Search for the cell housing the specified text and yield its (X, Y) center coordinate. 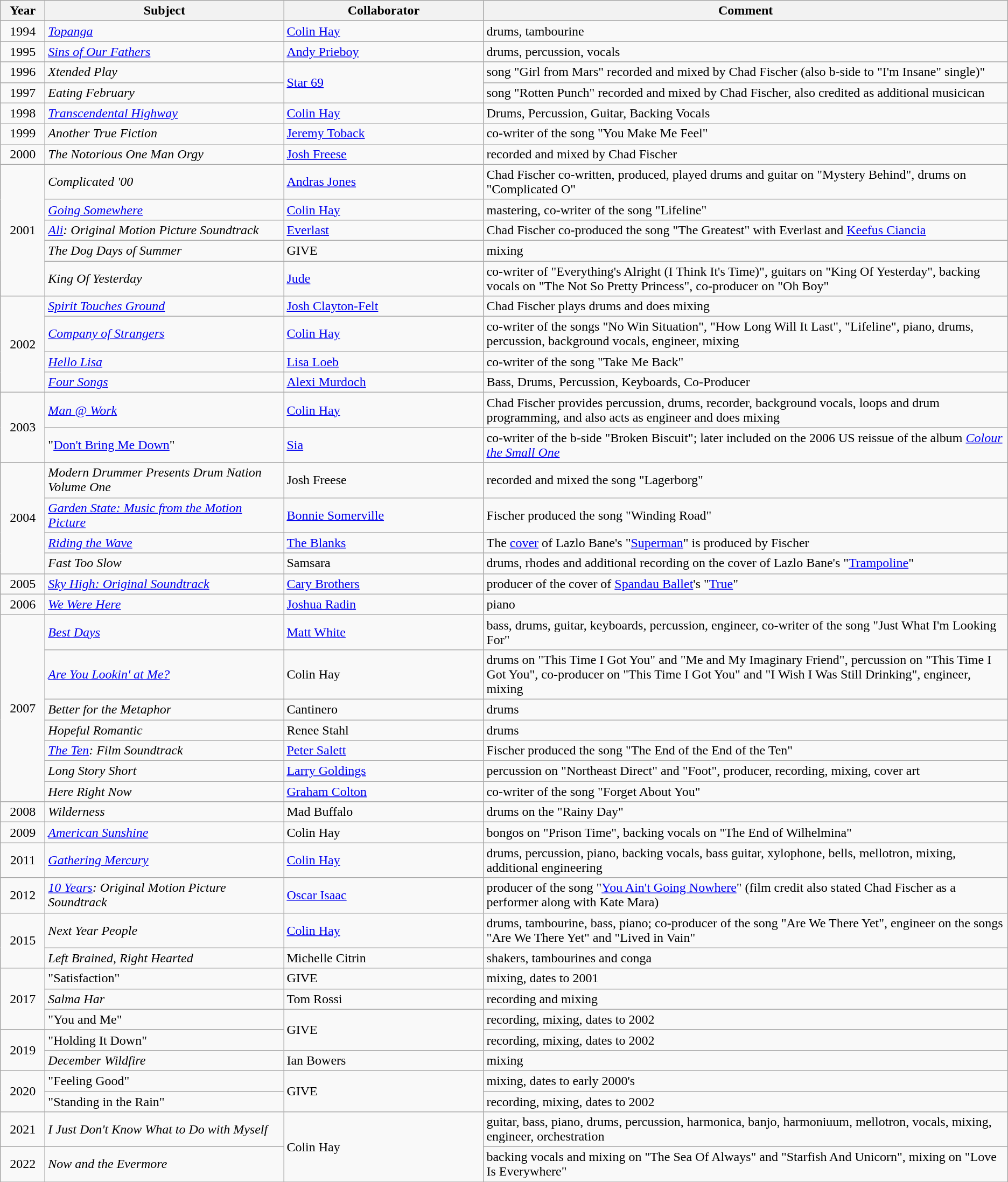
bass, drums, guitar, keyboards, percussion, engineer, co-writer of the song "Just What I'm Looking For" (745, 632)
Hello Lisa (165, 362)
1998 (23, 113)
Ian Bowers (383, 1060)
Andras Jones (383, 182)
Drums, Percussion, Guitar, Backing Vocals (745, 113)
2008 (23, 812)
Wilderness (165, 812)
bongos on "Prison Time", backing vocals on "The End of Wilhelmina" (745, 833)
drums on the "Rainy Day" (745, 812)
Eating February (165, 93)
Lisa Loeb (383, 362)
2015 (23, 940)
Best Days (165, 632)
drums, tambourine (745, 31)
Tom Rossi (383, 999)
co-writer of the song "You Make Me Feel" (745, 134)
Company of Strangers (165, 334)
Sky High: Original Soundtrack (165, 584)
Bass, Drums, Percussion, Keyboards, Со-Producer (745, 382)
Riding the Wave (165, 543)
Joshua Radin (383, 604)
2003 (23, 428)
drums, percussion, piano, backing vocals, bass guitar, xylophone, bells, mellotron, mixing, additional engineering (745, 861)
Michelle Citrin (383, 958)
co-writer of the song "Take Me Back" (745, 362)
Everlast (383, 230)
2011 (23, 861)
Collaborator (383, 11)
American Sunshine (165, 833)
Another True Fiction (165, 134)
Graham Colton (383, 792)
2001 (23, 230)
Comment (745, 11)
Transcendental Highway (165, 113)
10 Years: Original Motion Picture Soundtrack (165, 895)
Next Year People (165, 931)
Oscar Isaac (383, 895)
producer of the song "You Ain't Going Nowhere" (film credit also stated Chad Fischer as a performer along with Kate Mara) (745, 895)
Long Story Short (165, 771)
"Satisfaction" (165, 978)
Fischer produced the song "Winding Road" (745, 515)
2022 (23, 1164)
guitar, bass, piano, drums, percussion, harmonica, banjo, harmoniuum, mellotron, vocals, mixing, engineer, orchestration (745, 1130)
Chad Fischer plays drums and does mixing (745, 306)
backing vocals and mixing on "The Sea Of Always" and "Starfish And Unicorn", mixing on "Love Is Everywhere" (745, 1164)
Fast Too Slow (165, 563)
I Just Don't Know What to Do with Myself (165, 1130)
1997 (23, 93)
mixing, dates to early 2000's (745, 1081)
mixing, dates to 2001 (745, 978)
Jude (383, 278)
co-writer of the songs "No Win Situation", "How Long Will It Last", "Lifeline", piano, drums, percussion, background vocals, engineer, mixing (745, 334)
Man @ Work (165, 410)
Sia (383, 445)
Now and the Evermore (165, 1164)
Modern Drummer Presents Drum Nation Volume One (165, 480)
drums, rhodes and additional recording on the cover of Lazlo Bane's "Trampoline" (745, 563)
Left Brained, Right Hearted (165, 958)
Are You Lookin' at Me? (165, 674)
1999 (23, 134)
2019 (23, 1050)
2000 (23, 154)
We Were Here (165, 604)
Going Somewhere (165, 209)
1994 (23, 31)
The Notorious One Man Orgy (165, 154)
Ali: Original Motion Picture Soundtrack (165, 230)
The Blanks (383, 543)
2007 (23, 708)
"Feeling Good" (165, 1081)
Garden State: Music from the Motion Picture (165, 515)
2021 (23, 1130)
co-writer of the b-side "Broken Biscuit"; later included on the 2006 US reissue of the album Colour the Small One (745, 445)
Here Right Now (165, 792)
Hopeful Romantic (165, 730)
2006 (23, 604)
Better for the Metaphor (165, 709)
Star 69 (383, 82)
King Of Yesterday (165, 278)
producer of the cover of Spandau Ballet's "True" (745, 584)
December Wildfire (165, 1060)
Larry Goldings (383, 771)
"You and Me" (165, 1019)
piano (745, 604)
Chad Fischer co-produced the song "The Greatest" with Everlast and Keefus Ciancia (745, 230)
2005 (23, 584)
Bonnie Somerville (383, 515)
Salma Har (165, 999)
Chad Fischer provides percussion, drums, recorder, background vocals, loops and drum programming, and also acts as engineer and does mixing (745, 410)
"Don't Bring Me Down" (165, 445)
Cantinero (383, 709)
Samsara (383, 563)
Fischer produced the song "The End of the End of the Ten" (745, 751)
Andy Prieboy (383, 52)
Xtended Play (165, 72)
Subject (165, 11)
The Dog Days of Summer (165, 250)
mastering, co-writer of the song "Lifeline" (745, 209)
Chad Fischer co-written, produced, played drums and guitar on "Mystery Behind", drums on "Complicated O" (745, 182)
Complicated '00 (165, 182)
drums, percussion, vocals (745, 52)
"Standing in the Rain" (165, 1101)
Josh Clayton-Felt (383, 306)
Mad Buffalo (383, 812)
Matt White (383, 632)
"Holding It Down" (165, 1040)
song "Rotten Punch" recorded and mixed by Chad Fischer, also credited as additional musicican (745, 93)
song "Girl from Mars" recorded and mixed by Chad Fischer (also b-side to "I'm Insane" single)" (745, 72)
2004 (23, 518)
Jeremy Toback (383, 134)
Renee Stahl (383, 730)
2002 (23, 345)
Peter Salett (383, 751)
2017 (23, 999)
Cary Brothers (383, 584)
2009 (23, 833)
The cover of Lazlo Bane's "Superman" is produced by Fischer (745, 543)
Year (23, 11)
Gathering Mercury (165, 861)
percussion on "Northeast Direct" and "Foot", producer, recording, mixing, cover art (745, 771)
recording and mixing (745, 999)
1996 (23, 72)
2020 (23, 1091)
2012 (23, 895)
Topanga (165, 31)
Sins of Our Fathers (165, 52)
co-writer of the song "Forget About You" (745, 792)
Four Songs (165, 382)
The Ten: Film Soundtrack (165, 751)
recorded and mixed the song "Lagerborg" (745, 480)
recorded and mixed by Chad Fischer (745, 154)
1995 (23, 52)
Spirit Touches Ground (165, 306)
Alexi Murdoch (383, 382)
drums, tambourine, bass, piano; co-producer of the song "Are We There Yet", engineer on the songs "Are We There Yet" and "Lived in Vain" (745, 931)
shakers, tambourines and conga (745, 958)
